Output the [X, Y] coordinate of the center of the cell containing the given text.  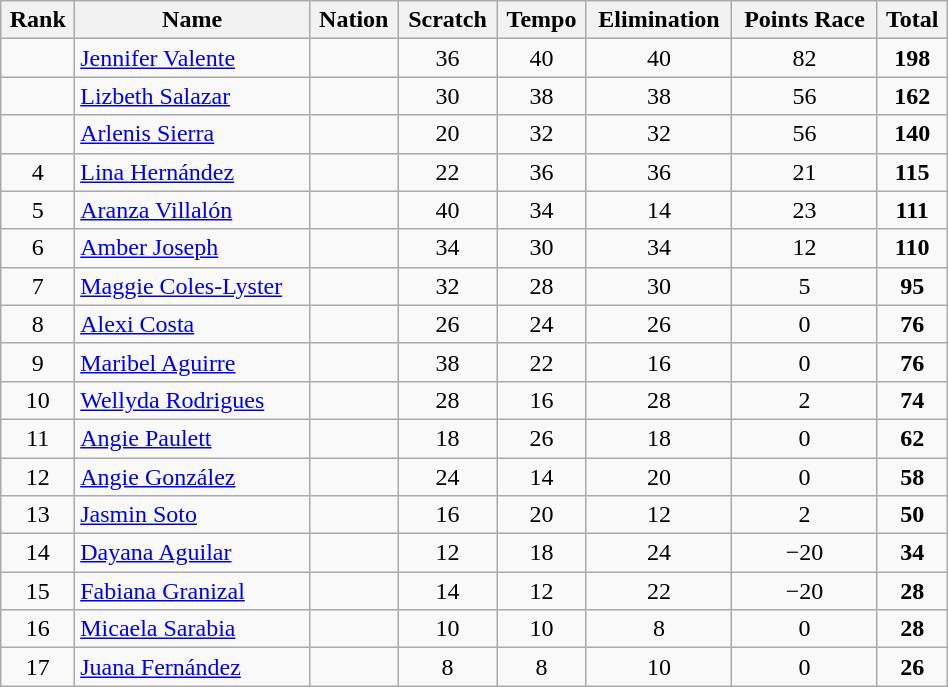
Rank [38, 20]
95 [912, 286]
Total [912, 20]
Aranza Villalón [192, 210]
15 [38, 591]
4 [38, 172]
Amber Joseph [192, 248]
9 [38, 362]
Angie González [192, 477]
111 [912, 210]
7 [38, 286]
Points Race [804, 20]
Fabiana Granizal [192, 591]
Jasmin Soto [192, 515]
110 [912, 248]
Alexi Costa [192, 324]
21 [804, 172]
Dayana Aguilar [192, 553]
Elimination [659, 20]
Name [192, 20]
Jennifer Valente [192, 58]
13 [38, 515]
58 [912, 477]
198 [912, 58]
17 [38, 667]
Micaela Sarabia [192, 629]
Maggie Coles-Lyster [192, 286]
6 [38, 248]
Scratch [448, 20]
Wellyda Rodrigues [192, 400]
Juana Fernández [192, 667]
Angie Paulett [192, 438]
50 [912, 515]
Lizbeth Salazar [192, 96]
23 [804, 210]
Arlenis Sierra [192, 134]
Lina Hernández [192, 172]
62 [912, 438]
Maribel Aguirre [192, 362]
74 [912, 400]
140 [912, 134]
162 [912, 96]
Nation [354, 20]
Tempo [542, 20]
82 [804, 58]
115 [912, 172]
11 [38, 438]
